For the text-containing cell, return its midpoint in (X, Y) coordinate format. 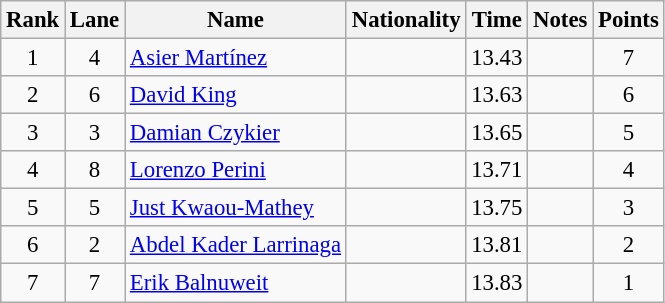
Name (236, 20)
13.71 (497, 170)
Abdel Kader Larrinaga (236, 245)
Damian Czykier (236, 133)
Just Kwaou-Mathey (236, 208)
Asier Martínez (236, 58)
13.75 (497, 208)
13.81 (497, 245)
Rank (33, 20)
8 (95, 170)
Erik Balnuweit (236, 283)
Lorenzo Perini (236, 170)
13.65 (497, 133)
Nationality (406, 20)
Notes (560, 20)
13.43 (497, 58)
Time (497, 20)
Lane (95, 20)
13.63 (497, 95)
Points (628, 20)
13.83 (497, 283)
David King (236, 95)
